Identify which cell holds the provided text, then report its [x, y] central coordinate. 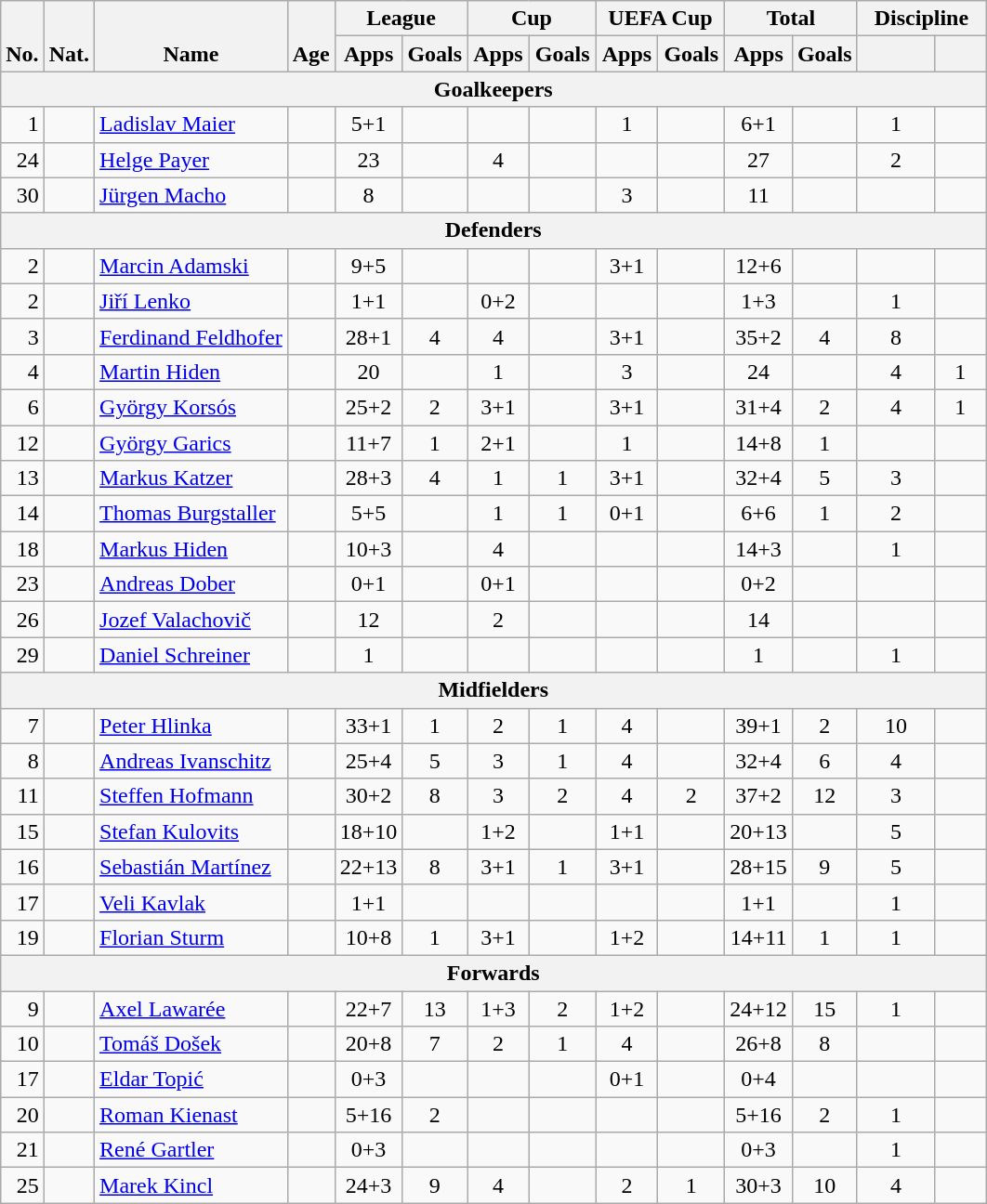
6+1 [758, 124]
28+1 [368, 336]
Sebastián Martínez [191, 867]
Andreas Ivanschitz [191, 761]
14+3 [758, 549]
Total [791, 19]
33+1 [368, 726]
René Gartler [191, 1150]
Florian Sturm [191, 937]
Defenders [493, 230]
Andreas Dober [191, 584]
Eldar Topić [191, 1080]
Tomáš Došek [191, 1044]
25+4 [368, 761]
Jürgen Macho [191, 195]
5+5 [368, 514]
25 [22, 1185]
2+1 [498, 443]
Discipline [922, 19]
Daniel Schreiner [191, 655]
28+3 [368, 478]
30 [22, 195]
26 [22, 620]
Helge Payer [191, 160]
10+3 [368, 549]
Age [310, 36]
Axel Lawarée [191, 1008]
Marcin Adamski [191, 266]
22+7 [368, 1008]
György Korsós [191, 407]
26+8 [758, 1044]
31+4 [758, 407]
14+11 [758, 937]
20+13 [758, 831]
Jiří Lenko [191, 301]
Stefan Kulovits [191, 831]
18+10 [368, 831]
35+2 [758, 336]
24+12 [758, 1008]
12+6 [758, 266]
UEFA Cup [660, 19]
5+1 [368, 124]
28+15 [758, 867]
Veli Kavlak [191, 902]
Forwards [493, 973]
No. [22, 36]
9+5 [368, 266]
11+7 [368, 443]
37+2 [758, 796]
League [401, 19]
Peter Hlinka [191, 726]
Name [191, 36]
22+13 [368, 867]
Martin Hiden [191, 372]
Steffen Hofmann [191, 796]
10+8 [368, 937]
39+1 [758, 726]
Midfielders [493, 690]
György Garics [191, 443]
27 [758, 160]
Goalkeepers [493, 89]
19 [22, 937]
Marek Kincl [191, 1185]
16 [22, 867]
Jozef Valachovič [191, 620]
18 [22, 549]
6+6 [758, 514]
Markus Katzer [191, 478]
14+8 [758, 443]
Thomas Burgstaller [191, 514]
29 [22, 655]
0+4 [758, 1080]
Ferdinand Feldhofer [191, 336]
30+2 [368, 796]
25+2 [368, 407]
Ladislav Maier [191, 124]
Markus Hiden [191, 549]
30+3 [758, 1185]
20+8 [368, 1044]
24+3 [368, 1185]
Roman Kienast [191, 1115]
Cup [532, 19]
Nat. [69, 36]
21 [22, 1150]
